Return the (x, y) coordinate for the center point of the cell that contains the specified text.  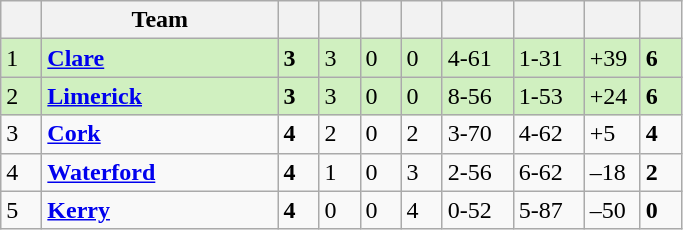
8-56 (478, 96)
Limerick (160, 96)
Waterford (160, 172)
5 (22, 210)
Cork (160, 134)
+24 (612, 96)
Clare (160, 58)
1-53 (548, 96)
Team (160, 20)
4-62 (548, 134)
–50 (612, 210)
2-56 (478, 172)
3-70 (478, 134)
4-61 (478, 58)
+39 (612, 58)
Kerry (160, 210)
5-87 (548, 210)
1-31 (548, 58)
–18 (612, 172)
0-52 (478, 210)
6-62 (548, 172)
+5 (612, 134)
